For the text-containing cell, return its midpoint in [x, y] coordinate format. 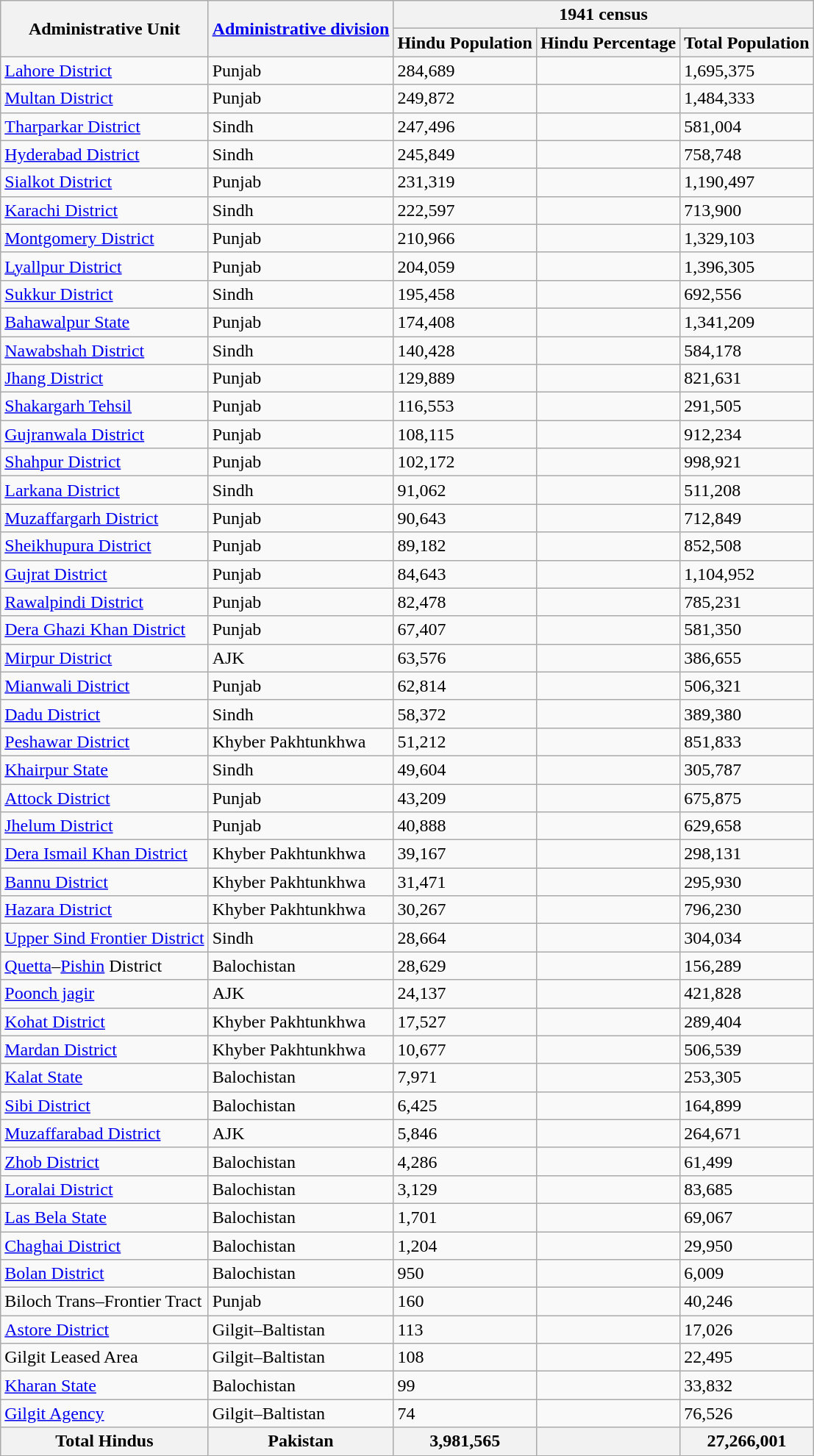
39,167 [465, 854]
164,899 [747, 1105]
247,496 [465, 126]
511,208 [747, 490]
29,950 [747, 1246]
Sibi District [104, 1105]
91,062 [465, 490]
Mianwali District [104, 686]
758,748 [747, 154]
156,289 [747, 966]
30,267 [465, 910]
581,004 [747, 126]
1941 census [603, 15]
33,832 [747, 1385]
Loralai District [104, 1189]
253,305 [747, 1077]
6,425 [465, 1105]
62,814 [465, 686]
Peshawar District [104, 742]
27,266,001 [747, 1441]
506,539 [747, 1050]
Total Hindus [104, 1441]
950 [465, 1274]
22,495 [747, 1358]
298,131 [747, 854]
712,849 [747, 518]
Larkana District [104, 490]
584,178 [747, 351]
Mirpur District [104, 658]
4,286 [465, 1161]
Bolan District [104, 1274]
195,458 [465, 294]
69,067 [747, 1217]
1,484,333 [747, 98]
264,671 [747, 1133]
Gilgit Agency [104, 1413]
129,889 [465, 379]
76,526 [747, 1413]
Hindu Percentage [607, 43]
160 [465, 1302]
Jhelum District [104, 826]
Quetta–Pishin District [104, 966]
1,190,497 [747, 182]
74 [465, 1413]
49,604 [465, 770]
10,677 [465, 1050]
222,597 [465, 210]
Sialkot District [104, 182]
Zhob District [104, 1161]
40,888 [465, 826]
912,234 [747, 434]
Astore District [104, 1330]
852,508 [747, 546]
Rawalpindi District [104, 602]
304,034 [747, 938]
31,471 [465, 882]
1,204 [465, 1246]
210,966 [465, 238]
116,553 [465, 406]
Kalat State [104, 1077]
204,059 [465, 266]
108,115 [465, 434]
851,833 [747, 742]
Tharparkar District [104, 126]
Kohat District [104, 1022]
89,182 [465, 546]
Multan District [104, 98]
90,643 [465, 518]
24,137 [465, 994]
Lahore District [104, 71]
289,404 [747, 1022]
63,576 [465, 658]
Administrative division [301, 29]
40,246 [747, 1302]
82,478 [465, 602]
Pakistan [301, 1441]
692,556 [747, 294]
Muzaffarabad District [104, 1133]
295,930 [747, 882]
Biloch Trans–Frontier Tract [104, 1302]
Dera Ismail Khan District [104, 854]
1,341,209 [747, 322]
Kharan State [104, 1385]
7,971 [465, 1077]
43,209 [465, 797]
284,689 [465, 71]
581,350 [747, 630]
Hyderabad District [104, 154]
58,372 [465, 714]
Administrative Unit [104, 29]
Gujrat District [104, 574]
Shakargarh Tehsil [104, 406]
1,104,952 [747, 574]
Poonch jagir [104, 994]
83,685 [747, 1189]
796,230 [747, 910]
Sheikhupura District [104, 546]
Sukkur District [104, 294]
245,849 [465, 154]
386,655 [747, 658]
28,629 [465, 966]
675,875 [747, 797]
17,026 [747, 1330]
99 [465, 1385]
17,527 [465, 1022]
998,921 [747, 462]
51,212 [465, 742]
Upper Sind Frontier District [104, 938]
113 [465, 1330]
Bannu District [104, 882]
Montgomery District [104, 238]
Attock District [104, 797]
389,380 [747, 714]
140,428 [465, 351]
1,329,103 [747, 238]
713,900 [747, 210]
Total Population [747, 43]
3,129 [465, 1189]
Hindu Population [465, 43]
Chaghai District [104, 1246]
Dera Ghazi Khan District [104, 630]
785,231 [747, 602]
Jhang District [104, 379]
421,828 [747, 994]
61,499 [747, 1161]
6,009 [747, 1274]
Shahpur District [104, 462]
821,631 [747, 379]
629,658 [747, 826]
5,846 [465, 1133]
Mardan District [104, 1050]
291,505 [747, 406]
Gujranwala District [104, 434]
102,172 [465, 462]
Khairpur State [104, 770]
506,321 [747, 686]
1,695,375 [747, 71]
Bahawalpur State [104, 322]
Dadu District [104, 714]
Gilgit Leased Area [104, 1358]
305,787 [747, 770]
1,701 [465, 1217]
174,408 [465, 322]
108 [465, 1358]
231,319 [465, 182]
Hazara District [104, 910]
Muzaffargarh District [104, 518]
Las Bela State [104, 1217]
28,664 [465, 938]
Karachi District [104, 210]
1,396,305 [747, 266]
3,981,565 [465, 1441]
Lyallpur District [104, 266]
67,407 [465, 630]
Nawabshah District [104, 351]
84,643 [465, 574]
249,872 [465, 98]
